Extract the [X, Y] coordinate from the center of the cell holding the provided text.  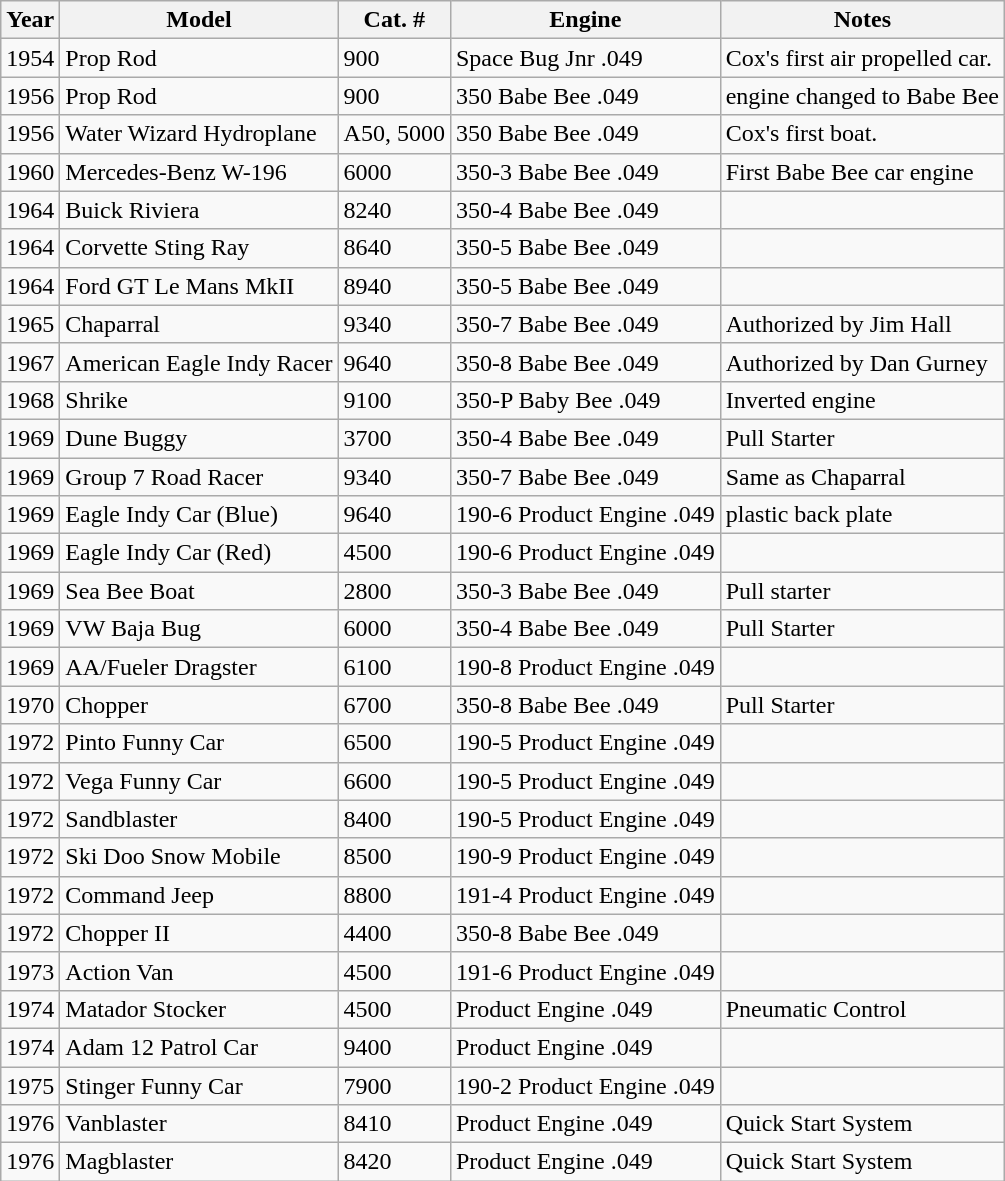
1954 [30, 58]
190-9 Product Engine .049 [585, 857]
9400 [394, 1047]
Corvette Sting Ray [199, 248]
Magblaster [199, 1162]
6700 [394, 705]
6100 [394, 667]
VW Baja Bug [199, 629]
6500 [394, 743]
Ford GT Le Mans MkII [199, 286]
Pull starter [862, 591]
Notes [862, 20]
8500 [394, 857]
Eagle Indy Car (Blue) [199, 515]
1960 [30, 172]
1967 [30, 362]
2800 [394, 591]
Ski Doo Snow Mobile [199, 857]
1975 [30, 1085]
First Babe Bee car engine [862, 172]
Pinto Funny Car [199, 743]
Dune Buggy [199, 438]
8240 [394, 210]
Action Van [199, 971]
Chopper [199, 705]
Group 7 Road Racer [199, 477]
8420 [394, 1162]
Authorized by Dan Gurney [862, 362]
8940 [394, 286]
8400 [394, 819]
9100 [394, 400]
Space Bug Jnr .049 [585, 58]
190-8 Product Engine .049 [585, 667]
engine changed to Babe Bee [862, 96]
Vanblaster [199, 1124]
190-2 Product Engine .049 [585, 1085]
Cox's first air propelled car. [862, 58]
American Eagle Indy Racer [199, 362]
6600 [394, 781]
A50, 5000 [394, 134]
350-P Baby Bee .049 [585, 400]
Engine [585, 20]
Mercedes-Benz W-196 [199, 172]
7900 [394, 1085]
Sea Bee Boat [199, 591]
Shrike [199, 400]
4400 [394, 933]
Year [30, 20]
Stinger Funny Car [199, 1085]
Pneumatic Control [862, 1009]
Eagle Indy Car (Red) [199, 553]
1965 [30, 324]
191-4 Product Engine .049 [585, 895]
8640 [394, 248]
Model [199, 20]
Matador Stocker [199, 1009]
1968 [30, 400]
Chopper II [199, 933]
191-6 Product Engine .049 [585, 971]
Command Jeep [199, 895]
8800 [394, 895]
3700 [394, 438]
1970 [30, 705]
Water Wizard Hydroplane [199, 134]
Cat. # [394, 20]
1973 [30, 971]
8410 [394, 1124]
AA/Fueler Dragster [199, 667]
Same as Chaparral [862, 477]
Vega Funny Car [199, 781]
Sandblaster [199, 819]
Inverted engine [862, 400]
Chaparral [199, 324]
Authorized by Jim Hall [862, 324]
Cox's first boat. [862, 134]
Adam 12 Patrol Car [199, 1047]
plastic back plate [862, 515]
Buick Riviera [199, 210]
